From the cell containing the given text, extract its center point as [x, y] coordinate. 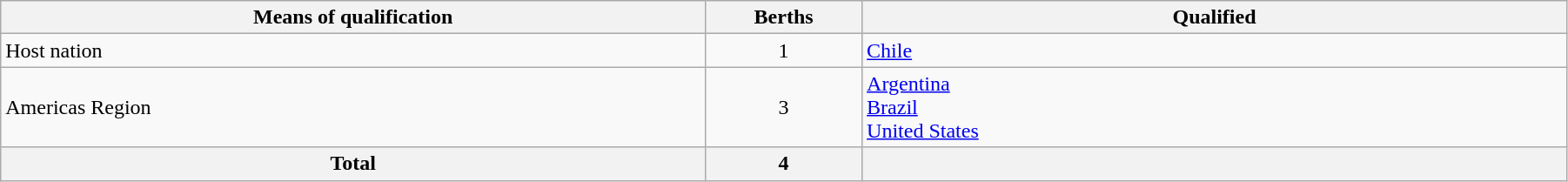
Berths [784, 17]
4 [784, 164]
Means of qualification [353, 17]
Total [353, 164]
1 [784, 51]
Americas Region [353, 107]
3 [784, 107]
Host nation [353, 51]
Qualified [1215, 17]
Argentina Brazil United States [1215, 107]
Chile [1215, 51]
